Output the (X, Y) coordinate of the center of the cell containing the given text.  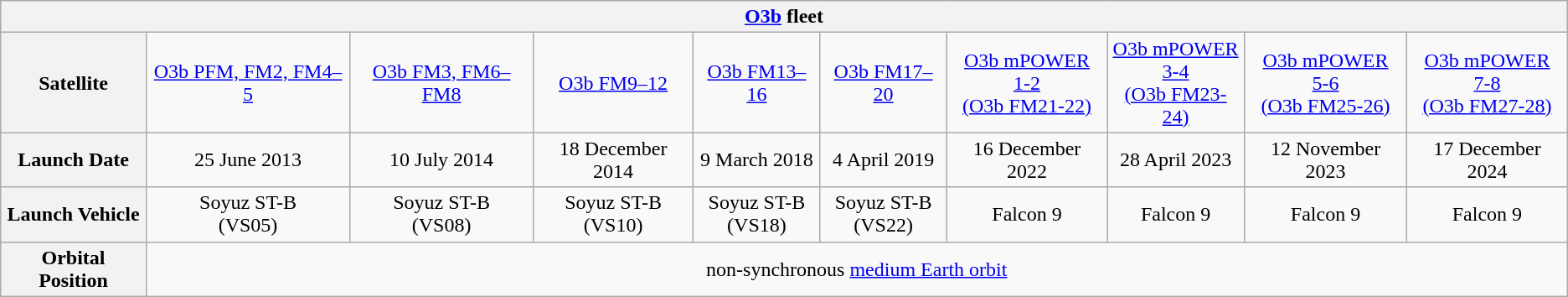
Soyuz ST-B(VS10) (613, 215)
O3b fleet (784, 17)
25 June 2013 (248, 159)
O3b mPOWER7-8(O3b FM27-28) (1488, 82)
O3b mPOWER5-6(O3b FM25-26) (1325, 82)
17 December 2024 (1488, 159)
O3b mPOWER3-4(O3b FM23-24) (1176, 82)
Soyuz ST-B(VS05) (248, 215)
10 July 2014 (442, 159)
16 December 2022 (1027, 159)
4 April 2019 (883, 159)
12 November 2023 (1325, 159)
Launch Date (74, 159)
O3b mPOWER1-2(O3b FM21-22) (1027, 82)
O3b FM3, FM6–FM8 (442, 82)
Orbital Position (74, 268)
O3b FM13–16 (757, 82)
Soyuz ST-B(VS22) (883, 215)
Launch Vehicle (74, 215)
O3b FM9–12 (613, 82)
9 March 2018 (757, 159)
28 April 2023 (1176, 159)
Soyuz ST-B(VS08) (442, 215)
18 December 2014 (613, 159)
Soyuz ST-B(VS18) (757, 215)
O3b FM17–20 (883, 82)
non-synchronous medium Earth orbit (856, 268)
O3b PFM, FM2, FM4–5 (248, 82)
Satellite (74, 82)
